Scan for the cell matching the given text and deliver its (x, y) coordinate at center. 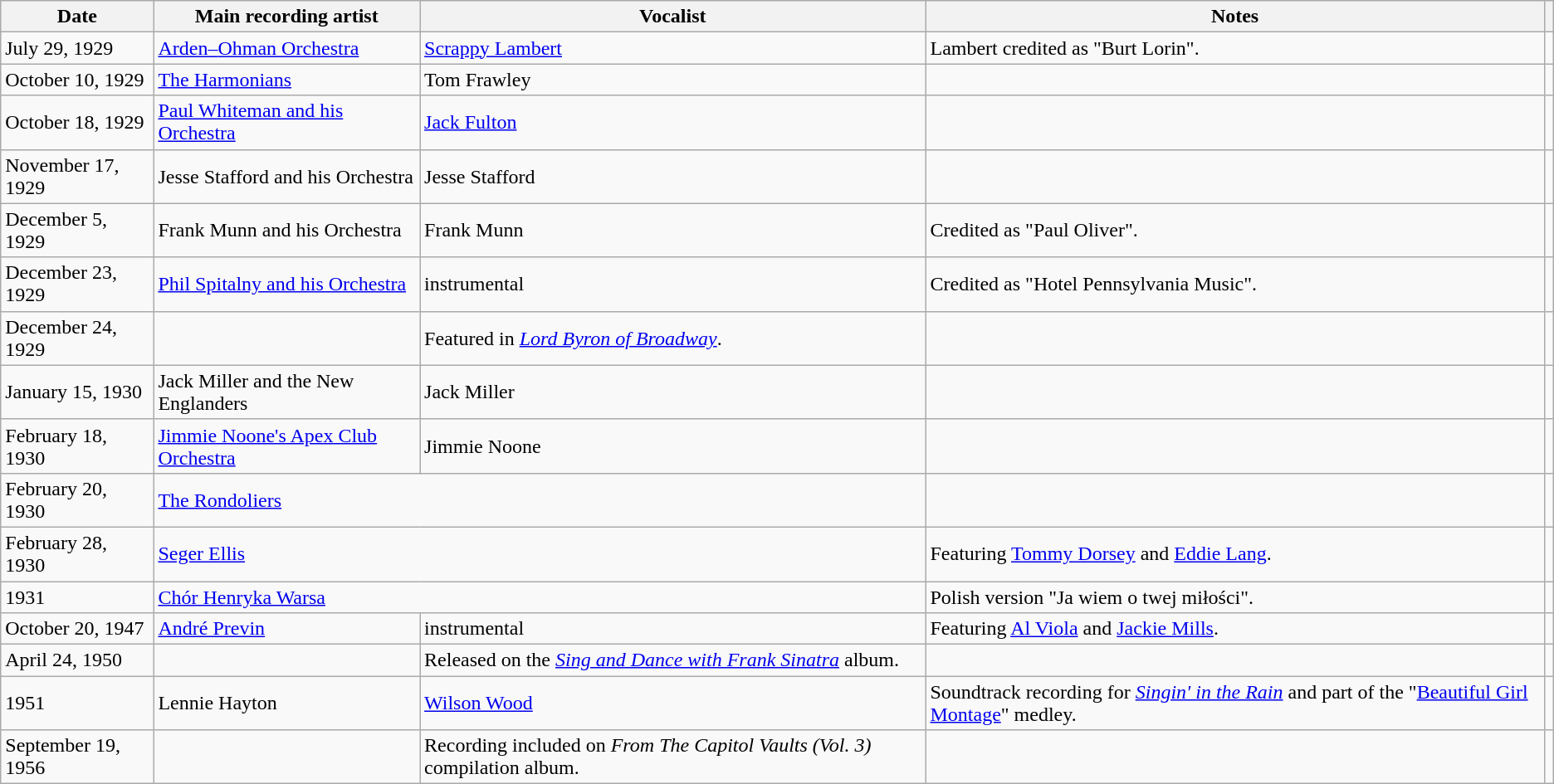
1931 (77, 597)
Frank Munn and his Orchestra (287, 231)
October 18, 1929 (77, 123)
Lambert credited as "Burt Lorin". (1235, 48)
November 17, 1929 (77, 176)
Tom Frawley (672, 80)
October 10, 1929 (77, 80)
December 23, 1929 (77, 284)
April 24, 1950 (77, 660)
February 20, 1930 (77, 499)
Released on the Sing and Dance with Frank Sinatra album. (672, 660)
December 24, 1929 (77, 338)
September 19, 1956 (77, 757)
Credited as "Hotel Pennsylvania Music". (1235, 284)
February 28, 1930 (77, 554)
Lennie Hayton (287, 704)
Jesse Stafford (672, 176)
Jesse Stafford and his Orchestra (287, 176)
1951 (77, 704)
Scrappy Lambert (672, 48)
Chór Henryka Warsa (540, 597)
Date (77, 17)
Seger Ellis (540, 554)
Main recording artist (287, 17)
Jack Miller (672, 392)
André Previn (287, 629)
Jack Miller and the New Englanders (287, 392)
December 5, 1929 (77, 231)
Phil Spitalny and his Orchestra (287, 284)
Polish version "Ja wiem o twej miłości". (1235, 597)
Frank Munn (672, 231)
Soundtrack recording for Singin' in the Rain and part of the "Beautiful Girl Montage" medley. (1235, 704)
Recording included on From The Capitol Vaults (Vol. 3) compilation album. (672, 757)
Featured in Lord Byron of Broadway. (672, 338)
Notes (1235, 17)
January 15, 1930 (77, 392)
Paul Whiteman and his Orchestra (287, 123)
Jimmie Noone's Apex Club Orchestra (287, 446)
Arden–Ohman Orchestra (287, 48)
October 20, 1947 (77, 629)
Featuring Tommy Dorsey and Eddie Lang. (1235, 554)
Credited as "Paul Oliver". (1235, 231)
Wilson Wood (672, 704)
Jimmie Noone (672, 446)
July 29, 1929 (77, 48)
Jack Fulton (672, 123)
Vocalist (672, 17)
Featuring Al Viola and Jackie Mills. (1235, 629)
The Harmonians (287, 80)
The Rondoliers (540, 499)
February 18, 1930 (77, 446)
